Extract the (x, y) coordinate from the center of the cell holding the provided text.  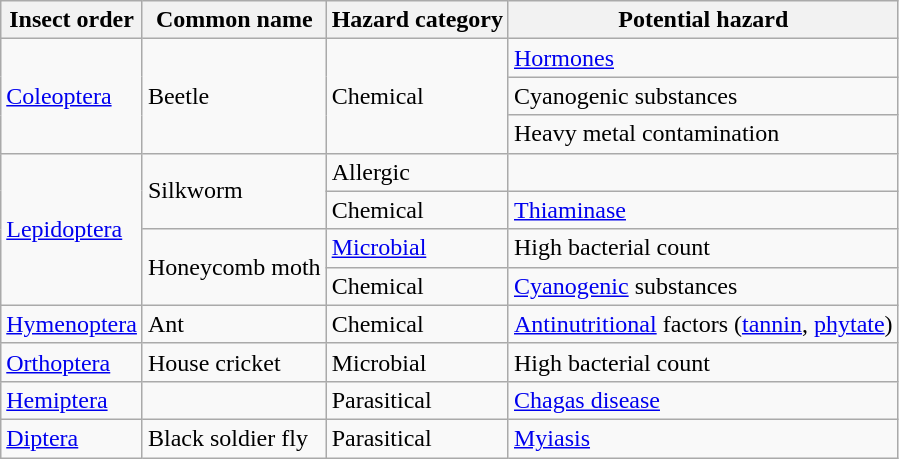
Silkworm (234, 191)
Chagas disease (703, 400)
Hormones (703, 58)
Ant (234, 324)
Beetle (234, 96)
Orthoptera (72, 362)
Heavy metal contamination (703, 134)
Coleoptera (72, 96)
Antinutritional factors (tannin, phytate) (703, 324)
Honeycomb moth (234, 267)
Myiasis (703, 438)
Allergic (417, 172)
House cricket (234, 362)
Potential hazard (703, 20)
Hazard category (417, 20)
Black soldier fly (234, 438)
Insect order (72, 20)
Hymenoptera (72, 324)
Diptera (72, 438)
Common name (234, 20)
Hemiptera (72, 400)
Thiaminase (703, 210)
Lepidoptera (72, 229)
